Locate the cell with the specified text and output its [X, Y] center coordinate. 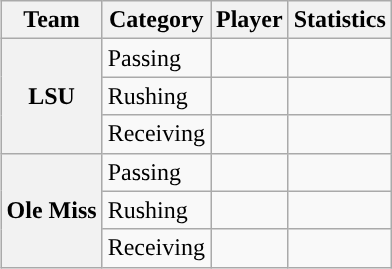
Statistics [340, 20]
Team [52, 20]
Ole Miss [52, 210]
Player [249, 20]
LSU [52, 96]
Category [156, 20]
